Identify which cell holds the provided text, then report its (X, Y) central coordinate. 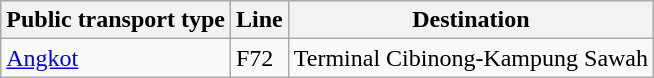
Destination (470, 20)
Line (259, 20)
Angkot (116, 58)
Public transport type (116, 20)
Terminal Cibinong-Kampung Sawah (470, 58)
F72 (259, 58)
